For the text-containing cell, return its midpoint in (x, y) coordinate format. 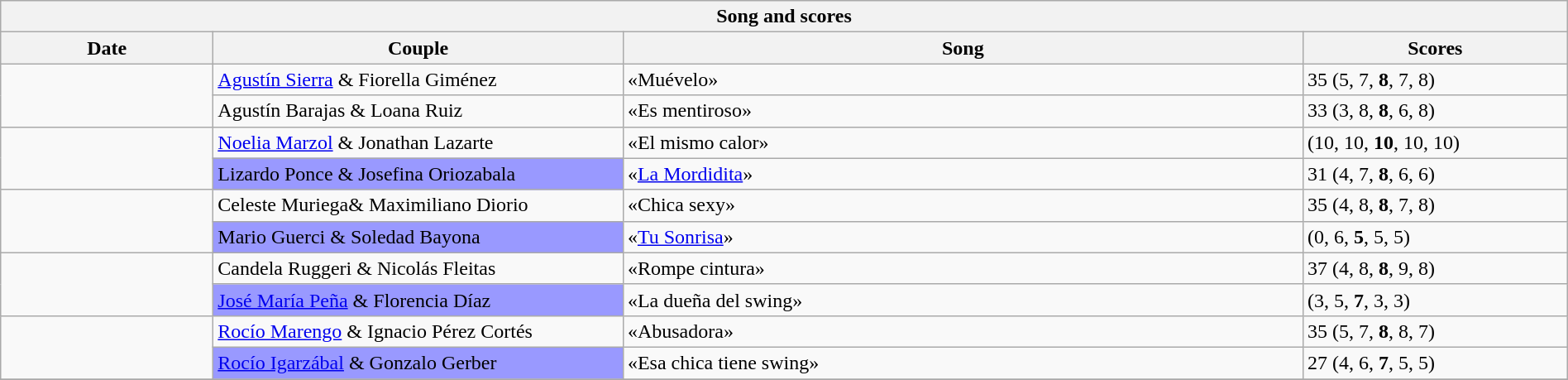
(10, 10, 10, 10, 10) (1435, 142)
«Abusadora» (963, 331)
«La Mordidita» (963, 174)
«Es mentiroso» (963, 111)
35 (5, 7, 8, 8, 7) (1435, 331)
35 (5, 7, 8, 7, 8) (1435, 79)
«La dueña del swing» (963, 300)
«El mismo calor» (963, 142)
Song and scores (784, 17)
Celeste Muriega& Maximiliano Diorio (418, 205)
37 (4, 8, 8, 9, 8) (1435, 268)
Lizardo Ponce & Josefina Oriozabala (418, 174)
«Rompe cintura» (963, 268)
(3, 5, 7, 3, 3) (1435, 300)
Rocío Marengo & Ignacio Pérez Cortés (418, 331)
«Tu Sonrisa» (963, 237)
«Esa chica tiene swing» (963, 363)
Date (108, 48)
Song (963, 48)
33 (3, 8, 8, 6, 8) (1435, 111)
«Muévelo» (963, 79)
27 (4, 6, 7, 5, 5) (1435, 363)
Scores (1435, 48)
31 (4, 7, 8, 6, 6) (1435, 174)
Agustín Barajas & Loana Ruiz (418, 111)
35 (4, 8, 8, 7, 8) (1435, 205)
(0, 6, 5, 5, 5) (1435, 237)
Candela Ruggeri & Nicolás Fleitas (418, 268)
Mario Guerci & Soledad Bayona (418, 237)
José María Peña & Florencia Díaz (418, 300)
Agustín Sierra & Fiorella Giménez (418, 79)
Noelia Marzol & Jonathan Lazarte (418, 142)
Rocío Igarzábal & Gonzalo Gerber (418, 363)
«Chica sexy» (963, 205)
Couple (418, 48)
